Search for the cell housing the specified text and yield its (x, y) center coordinate. 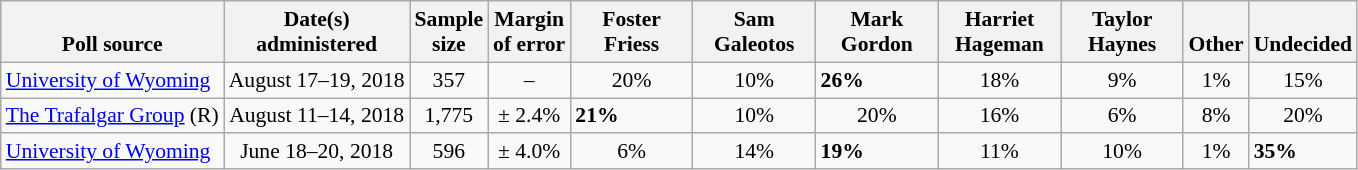
FosterFriess (632, 32)
14% (754, 152)
9% (1122, 80)
The Trafalgar Group (R) (112, 116)
± 2.4% (529, 116)
1,775 (449, 116)
596 (449, 152)
August 11–14, 2018 (317, 116)
18% (1000, 80)
8% (1216, 116)
26% (878, 80)
16% (1000, 116)
Date(s)administered (317, 32)
June 18–20, 2018 (317, 152)
Marginof error (529, 32)
± 4.0% (529, 152)
21% (632, 116)
– (529, 80)
15% (1303, 80)
August 17–19, 2018 (317, 80)
MarkGordon (878, 32)
35% (1303, 152)
Other (1216, 32)
19% (878, 152)
TaylorHaynes (1122, 32)
Poll source (112, 32)
357 (449, 80)
SamGaleotos (754, 32)
11% (1000, 152)
HarrietHageman (1000, 32)
Samplesize (449, 32)
Undecided (1303, 32)
